Provide the (X, Y) coordinate of the cell's center where the given text is located.  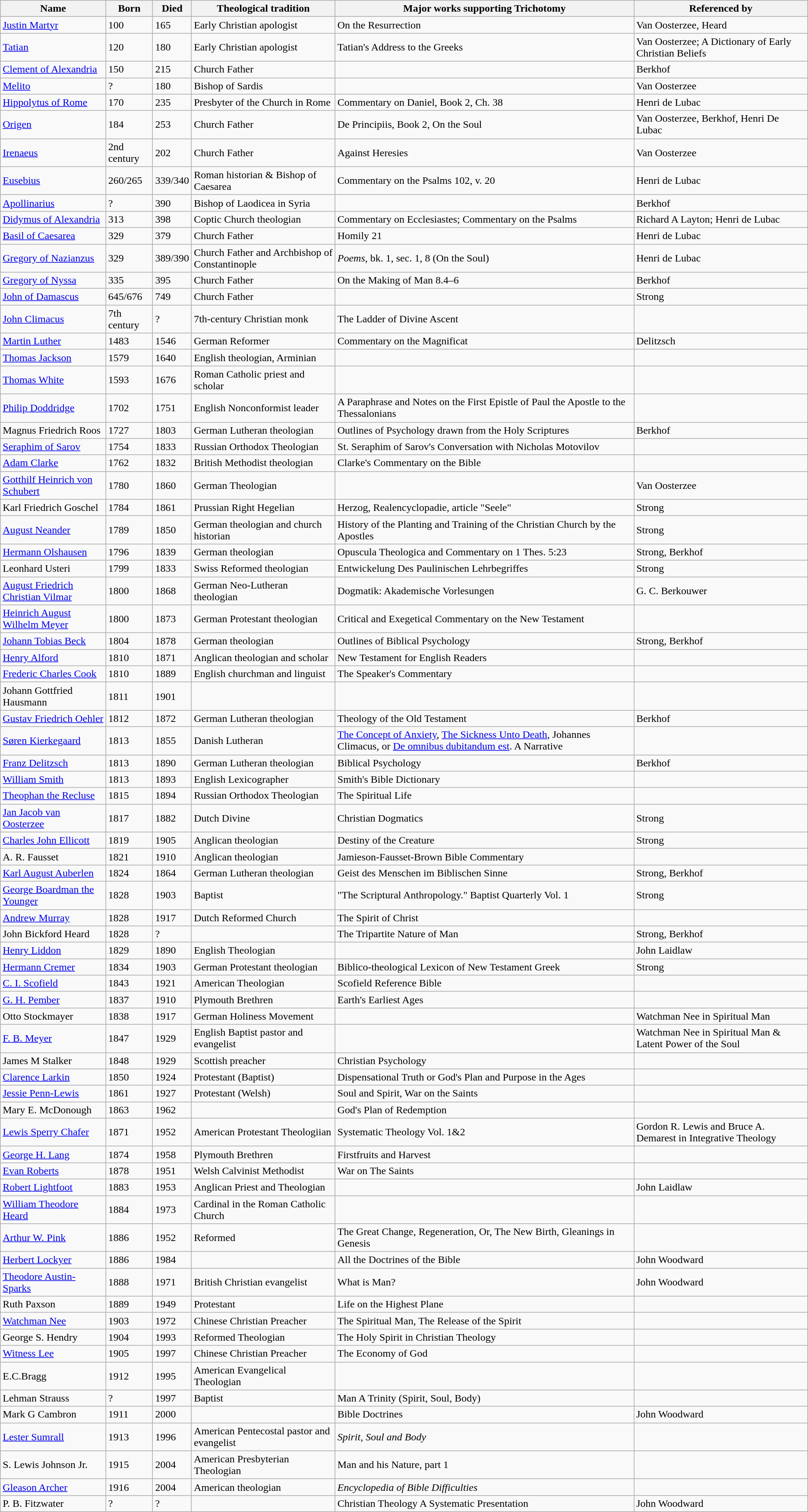
184 (129, 124)
1811 (129, 696)
Opuscula Theologica and Commentary on 1 Thes. 5:23 (484, 552)
Seraphim of Sarov (53, 447)
1904 (129, 1337)
Van Oosterzee, Berkhof, Henri De Lubac (721, 124)
Poems, bk. 1, sec. 1, 8 (On the Soul) (484, 258)
Entwickelung Des Paulinischen Lehrbegriffes (484, 568)
Christian Psychology (484, 1061)
Protestant (263, 1304)
Herbert Lockyer (53, 1260)
Frederic Charles Cook (53, 674)
1873 (172, 619)
American Evangelical Theologian (263, 1376)
1727 (129, 430)
Richard A Layton; Henri de Lubac (721, 219)
170 (129, 102)
1995 (172, 1376)
British Christian evangelist (263, 1282)
1676 (172, 380)
Charles John Ellicott (53, 840)
253 (172, 124)
1762 (129, 463)
Delitzsch (721, 341)
The Spirit of Christ (484, 918)
100 (129, 25)
339/340 (172, 180)
Heinrich August Wilhelm Meyer (53, 619)
John of Damascus (53, 297)
Tatian (53, 47)
1883 (129, 1187)
Cardinal in the Roman Catholic Church (263, 1209)
Coptic Church theologian (263, 219)
G. H. Pember (53, 1000)
1821 (129, 857)
E.C.Bragg (53, 1376)
Hippolytus of Rome (53, 102)
Didymus of Alexandria (53, 219)
Critical and Exegetical Commentary on the New Testament (484, 619)
John Bickford Heard (53, 934)
English Baptist pastor and evangelist (263, 1038)
"The Scriptural Anthropology." Baptist Quarterly Vol. 1 (484, 895)
Christian Theology A Systematic Presentation (484, 1503)
1817 (129, 818)
2000 (172, 1414)
1958 (172, 1154)
7th-century Christian monk (263, 319)
The Spiritual Man, The Release of the Spirit (484, 1321)
1893 (172, 779)
Van Oosterzee; A Dictionary of Early Christian Beliefs (721, 47)
Mary E. McDonough (53, 1110)
Gregory of Nazianzus (53, 258)
260/265 (129, 180)
1913 (129, 1437)
335 (129, 280)
Eusebius (53, 180)
Commentary on Ecclesiastes; Commentary on the Psalms (484, 219)
Systematic Theology Vol. 1&2 (484, 1132)
De Principiis, Book 2, On the Soul (484, 124)
Gordon R. Lewis and Bruce A. Demarest in Integrative Theology (721, 1132)
English churchman and linguist (263, 674)
Origen (53, 124)
Bishop of Sardis (263, 86)
Franz Delitzsch (53, 763)
Commentary on the Magnificat (484, 341)
1819 (129, 840)
Biblical Psychology (484, 763)
1874 (129, 1154)
398 (172, 219)
1888 (129, 1282)
1754 (129, 447)
S. Lewis Johnson Jr. (53, 1465)
Protestant (Welsh) (263, 1093)
150 (129, 69)
William Theodore Heard (53, 1209)
235 (172, 102)
American Presbyterian Theologian (263, 1465)
Melito (53, 86)
1824 (129, 873)
The Spiritual Life (484, 796)
1863 (129, 1110)
Gotthilf Heinrich von Schubert (53, 485)
Church Father and Archbishop of Constantinople (263, 258)
War on The Saints (484, 1171)
1784 (129, 507)
Arthur W. Pink (53, 1238)
Gleason Archer (53, 1487)
German Theologian (263, 485)
American Protestant Theologiian (263, 1132)
British Methodist theologian (263, 463)
395 (172, 280)
Clarence Larkin (53, 1077)
1640 (172, 358)
Johann Tobias Beck (53, 641)
Clement of Alexandria (53, 69)
William Smith (53, 779)
Van Oosterzee, Heard (721, 25)
1843 (129, 983)
1921 (172, 983)
1751 (172, 408)
German Neo-Lutheran theologian (263, 590)
1882 (172, 818)
Destiny of the Creature (484, 840)
1803 (172, 430)
German theologian and church historian (263, 530)
749 (172, 297)
1916 (129, 1487)
Smith's Bible Dictionary (484, 779)
1912 (129, 1376)
Bishop of Laodicea in Syria (263, 203)
G. C. Berkouwer (721, 590)
Anglican theologian and scholar (263, 658)
Man and his Nature, part 1 (484, 1465)
Otto Stockmayer (53, 1016)
1546 (172, 341)
1837 (129, 1000)
Henry Alford (53, 658)
1951 (172, 1171)
Scofield Reference Bible (484, 983)
1953 (172, 1187)
1911 (129, 1414)
Jamieson-Fausset-Brown Bible Commentary (484, 857)
American Pentecostal pastor and evangelist (263, 1437)
Apollinarius (53, 203)
1780 (129, 485)
1973 (172, 1209)
1847 (129, 1038)
1971 (172, 1282)
Geist des Menschen im Biblischen Sinne (484, 873)
On the Making of Man 8.4–6 (484, 280)
Ruth Paxson (53, 1304)
1838 (129, 1016)
Evan Roberts (53, 1171)
Anglican Priest and Theologian (263, 1187)
The Ladder of Divine Ascent (484, 319)
Danish Lutheran (263, 740)
379 (172, 236)
Søren Kierkegaard (53, 740)
1894 (172, 796)
120 (129, 47)
James M Stalker (53, 1061)
Dutch Reformed Church (263, 918)
A Paraphrase and Notes on the First Epistle of Paul the Apostle to the Thessalonians (484, 408)
A. R. Fausset (53, 857)
Jan Jacob van Oosterzee (53, 818)
1834 (129, 967)
1804 (129, 641)
1796 (129, 552)
Christian Dogmatics (484, 818)
Witness Lee (53, 1354)
1924 (172, 1077)
Thomas White (53, 380)
Adam Clarke (53, 463)
Watchman Nee in Spiritual Man (721, 1016)
F. B. Meyer (53, 1038)
1962 (172, 1110)
Roman historian & Bishop of Caesarea (263, 180)
1789 (129, 530)
202 (172, 153)
1996 (172, 1437)
German Holiness Movement (263, 1016)
Biblico-theological Lexicon of New Testament Greek (484, 967)
John Climacus (53, 319)
1829 (129, 951)
Reformed (263, 1238)
Philip Doddridge (53, 408)
George Boardman the Younger (53, 895)
Lewis Sperry Chafer (53, 1132)
313 (129, 219)
History of the Planting and Training of the Christian Church by the Apostles (484, 530)
English Theologian (263, 951)
Earth's Earliest Ages (484, 1000)
1972 (172, 1321)
1864 (172, 873)
1815 (129, 796)
Justin Martyr (53, 25)
389/390 (172, 258)
The Speaker's Commentary (484, 674)
On the Resurrection (484, 25)
Karl August Auberlen (53, 873)
Basil of Caesarea (53, 236)
Man A Trinity (Spirit, Soul, Body) (484, 1398)
165 (172, 25)
Theological tradition (263, 9)
God's Plan of Redemption (484, 1110)
7th century (129, 319)
1860 (172, 485)
Theophan the Recluse (53, 796)
Tatian's Address to the Greeks (484, 47)
1799 (129, 568)
1832 (172, 463)
Theology of the Old Testament (484, 718)
American theologian (263, 1487)
1483 (129, 341)
Commentary on Daniel, Book 2, Ch. 38 (484, 102)
English Nonconformist leader (263, 408)
Outlines of Psychology drawn from the Holy Scriptures (484, 430)
August Friedrich Christian Vilmar (53, 590)
German Reformer (263, 341)
Karl Friedrich Goschel (53, 507)
Magnus Friedrich Roos (53, 430)
Hermann Olshausen (53, 552)
Martin Luther (53, 341)
Firstfruits and Harvest (484, 1154)
The Concept of Anxiety, The Sickness Unto Death, Johannes Climacus, or De omnibus dubitandum est. A Narrative (484, 740)
American Theologian (263, 983)
1872 (172, 718)
Lehman Strauss (53, 1398)
The Great Change, Regeneration, Or, The New Birth, Gleanings in Genesis (484, 1238)
Irenaeus (53, 153)
Referenced by (721, 9)
Andrew Murray (53, 918)
1884 (129, 1209)
Life on the Highest Plane (484, 1304)
1593 (129, 380)
Welsh Calvinist Methodist (263, 1171)
1579 (129, 358)
1702 (129, 408)
1927 (172, 1093)
The Economy of God (484, 1354)
English theologian, Arminian (263, 358)
P. B. Fitzwater (53, 1503)
New Testament for English Readers (484, 658)
Presbyter of the Church in Rome (263, 102)
Prussian Right Hegelian (263, 507)
What is Man? (484, 1282)
Spirit, Soul and Body (484, 1437)
Dispensational Truth or God's Plan and Purpose in the Ages (484, 1077)
Protestant (Baptist) (263, 1077)
The Tripartite Nature of Man (484, 934)
Died (172, 9)
1839 (172, 552)
Henry Liddon (53, 951)
Johann Gottfried Hausmann (53, 696)
1993 (172, 1337)
1855 (172, 740)
Mark G Cambron (53, 1414)
Outlines of Biblical Psychology (484, 641)
English Lexicographer (263, 779)
Gregory of Nyssa (53, 280)
Bible Doctrines (484, 1414)
Dogmatik: Akademische Vorlesungen (484, 590)
Theodore Austin-Sparks (53, 1282)
August Neander (53, 530)
1984 (172, 1260)
1915 (129, 1465)
Soul and Spirit, War on the Saints (484, 1093)
Reformed Theologian (263, 1337)
Homily 21 (484, 236)
Hermann Cremer (53, 967)
St. Seraphim of Sarov's Conversation with Nicholas Motovilov (484, 447)
George H. Lang (53, 1154)
Gustav Friedrich Oehler (53, 718)
1901 (172, 696)
Jessie Penn-Lewis (53, 1093)
Name (53, 9)
Leonhard Usteri (53, 568)
2nd century (129, 153)
1868 (172, 590)
Watchman Nee (53, 1321)
Dutch Divine (263, 818)
Encyclopedia of Bible Difficulties (484, 1487)
390 (172, 203)
Robert Lightfoot (53, 1187)
George S. Hendry (53, 1337)
215 (172, 69)
Against Heresies (484, 153)
Scottish preacher (263, 1061)
Roman Catholic priest and scholar (263, 380)
1812 (129, 718)
Swiss Reformed theologian (263, 568)
Watchman Nee in Spiritual Man & Latent Power of the Soul (721, 1038)
The Holy Spirit in Christian Theology (484, 1337)
Commentary on the Psalms 102, v. 20 (484, 180)
All the Doctrines of the Bible (484, 1260)
1848 (129, 1061)
Major works supporting Trichotomy (484, 9)
Lester Sumrall (53, 1437)
C. I. Scofield (53, 983)
Herzog, Realencyclopadie, article "Seele" (484, 507)
Thomas Jackson (53, 358)
Born (129, 9)
Clarke's Commentary on the Bible (484, 463)
1949 (172, 1304)
645/676 (129, 297)
